Output the (X, Y) coordinate of the center of the cell containing the given text.  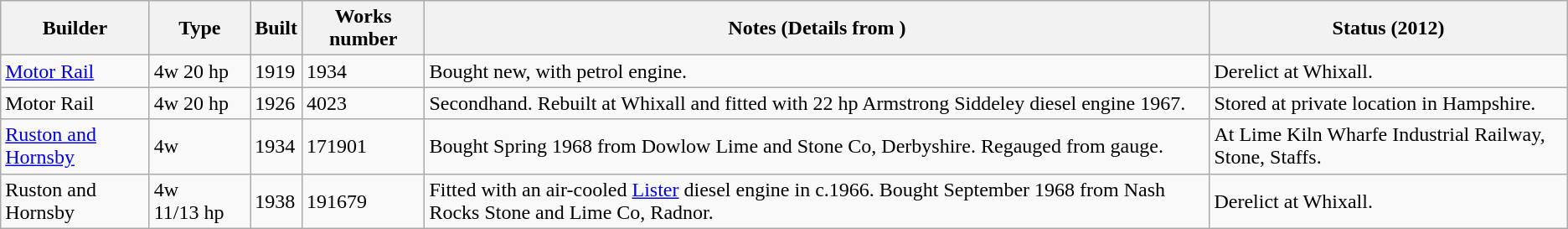
At Lime Kiln Wharfe Industrial Railway, Stone, Staffs. (1389, 146)
4023 (363, 103)
Stored at private location in Hampshire. (1389, 103)
Works number (363, 29)
Bought Spring 1968 from Dowlow Lime and Stone Co, Derbyshire. Regauged from gauge. (818, 146)
Bought new, with petrol engine. (818, 71)
4w (199, 146)
Notes (Details from ) (818, 29)
Fitted with an air-cooled Lister diesel engine in c.1966. Bought September 1968 from Nash Rocks Stone and Lime Co, Radnor. (818, 201)
Builder (75, 29)
4w 11/13 hp (199, 201)
Type (199, 29)
1926 (276, 103)
191679 (363, 201)
Secondhand. Rebuilt at Whixall and fitted with 22 hp Armstrong Siddeley diesel engine 1967. (818, 103)
Status (2012) (1389, 29)
1919 (276, 71)
1938 (276, 201)
171901 (363, 146)
Built (276, 29)
